Determine the (x, y) coordinate at the center of the cell enclosing the given text.  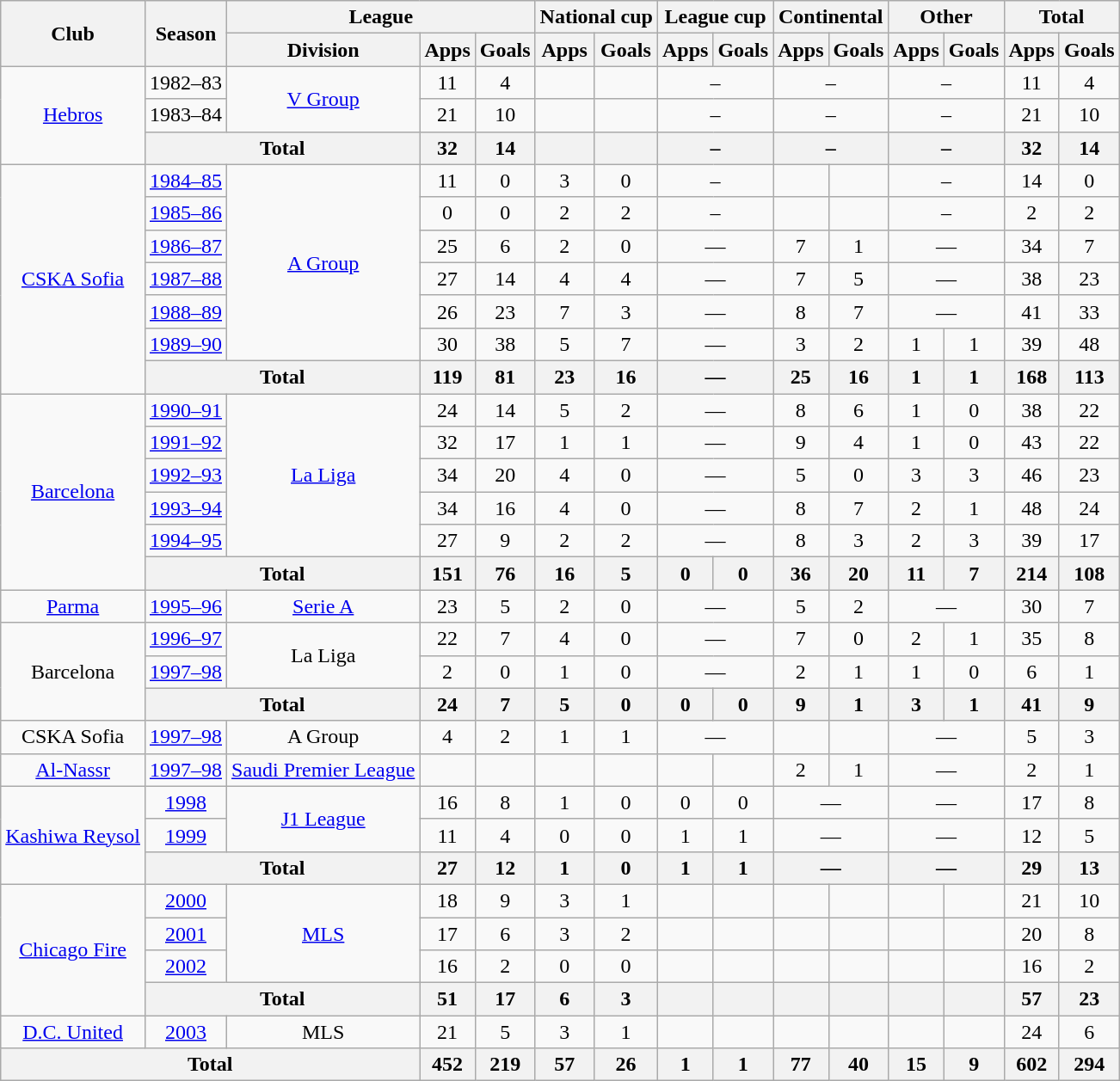
1984–85 (186, 181)
1994–95 (186, 541)
51 (447, 999)
National cup (596, 17)
Serie A (323, 606)
1996–97 (186, 639)
29 (1031, 868)
Season (186, 34)
League (381, 17)
Al-Nassr (73, 770)
1991–92 (186, 443)
1993–94 (186, 508)
Club (73, 34)
1986–87 (186, 246)
219 (505, 1065)
1998 (186, 802)
1987–88 (186, 279)
119 (447, 377)
113 (1089, 377)
1985–86 (186, 213)
108 (1089, 574)
18 (447, 900)
Chicago Fire (73, 949)
League cup (715, 17)
1982–83 (186, 83)
Division (323, 50)
1995–96 (186, 606)
1990–91 (186, 410)
76 (505, 574)
33 (1089, 311)
43 (1031, 443)
36 (801, 574)
452 (447, 1065)
151 (447, 574)
J1 League (323, 819)
77 (801, 1065)
294 (1089, 1065)
13 (1089, 868)
40 (858, 1065)
1999 (186, 835)
214 (1031, 574)
1992–93 (186, 476)
Hebros (73, 115)
Parma (73, 606)
1988–89 (186, 311)
1989–90 (186, 344)
2003 (186, 1032)
2000 (186, 900)
2001 (186, 933)
1983–84 (186, 115)
35 (1031, 639)
15 (916, 1065)
Kashiwa Reysol (73, 835)
81 (505, 377)
Saudi Premier League (323, 770)
168 (1031, 377)
46 (1031, 476)
V Group (323, 99)
Continental (831, 17)
2002 (186, 967)
Other (946, 17)
D.C. United (73, 1032)
602 (1031, 1065)
